Output the (x, y) coordinate of the center of the cell containing the given text.  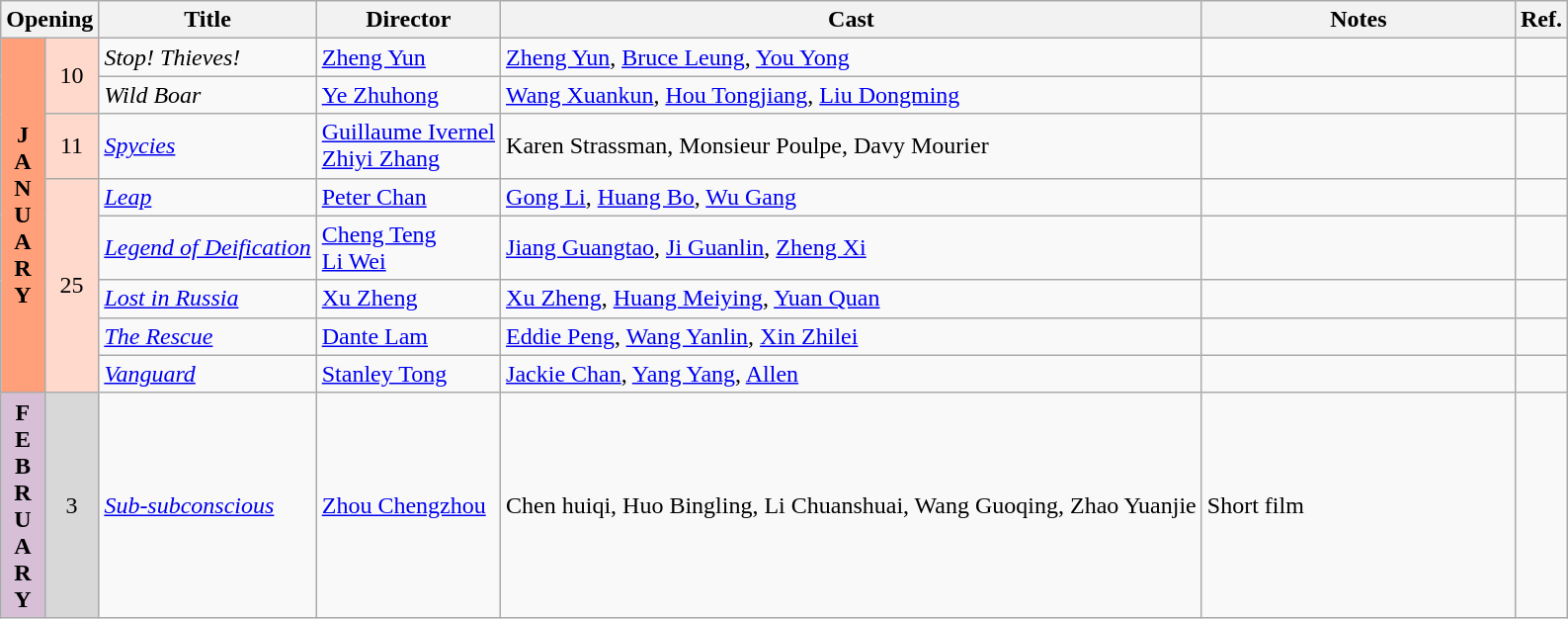
Karen Strassman, Monsieur Poulpe, Davy Mourier (852, 146)
Director (408, 20)
Zheng Yun, Bruce Leung, You Yong (852, 57)
Chen huiqi, Huo Bingling, Li Chuanshuai, Wang Guoqing, Zhao Yuanjie (852, 504)
Vanguard (207, 374)
JANUARY (23, 216)
Spycies (207, 146)
Wang Xuankun, Hou Tongjiang, Liu Dongming (852, 95)
Zheng Yun (408, 57)
Legend of Deification (207, 247)
Notes (1358, 20)
Xu Zheng, Huang Meiying, Yuan Quan (852, 299)
Gong Li, Huang Bo, Wu Gang (852, 197)
Opening (49, 20)
Eddie Peng, Wang Yanlin, Xin Zhilei (852, 336)
Ye Zhuhong (408, 95)
Cast (852, 20)
11 (71, 146)
Stop! Thieves! (207, 57)
Sub-subconscious (207, 504)
Short film (1358, 504)
FEBRUARY (23, 504)
Ref. (1541, 20)
Stanley Tong (408, 374)
3 (71, 504)
Xu Zheng (408, 299)
Wild Boar (207, 95)
The Rescue (207, 336)
Peter Chan (408, 197)
Dante Lam (408, 336)
Zhou Chengzhou (408, 504)
10 (71, 76)
Leap (207, 197)
Lost in Russia (207, 299)
Guillaume Ivernel Zhiyi Zhang (408, 146)
Cheng Teng Li Wei (408, 247)
25 (71, 285)
Title (207, 20)
Jiang Guangtao, Ji Guanlin, Zheng Xi (852, 247)
Jackie Chan, Yang Yang, Allen (852, 374)
